Output the (X, Y) coordinate of the center of the cell containing the given text.  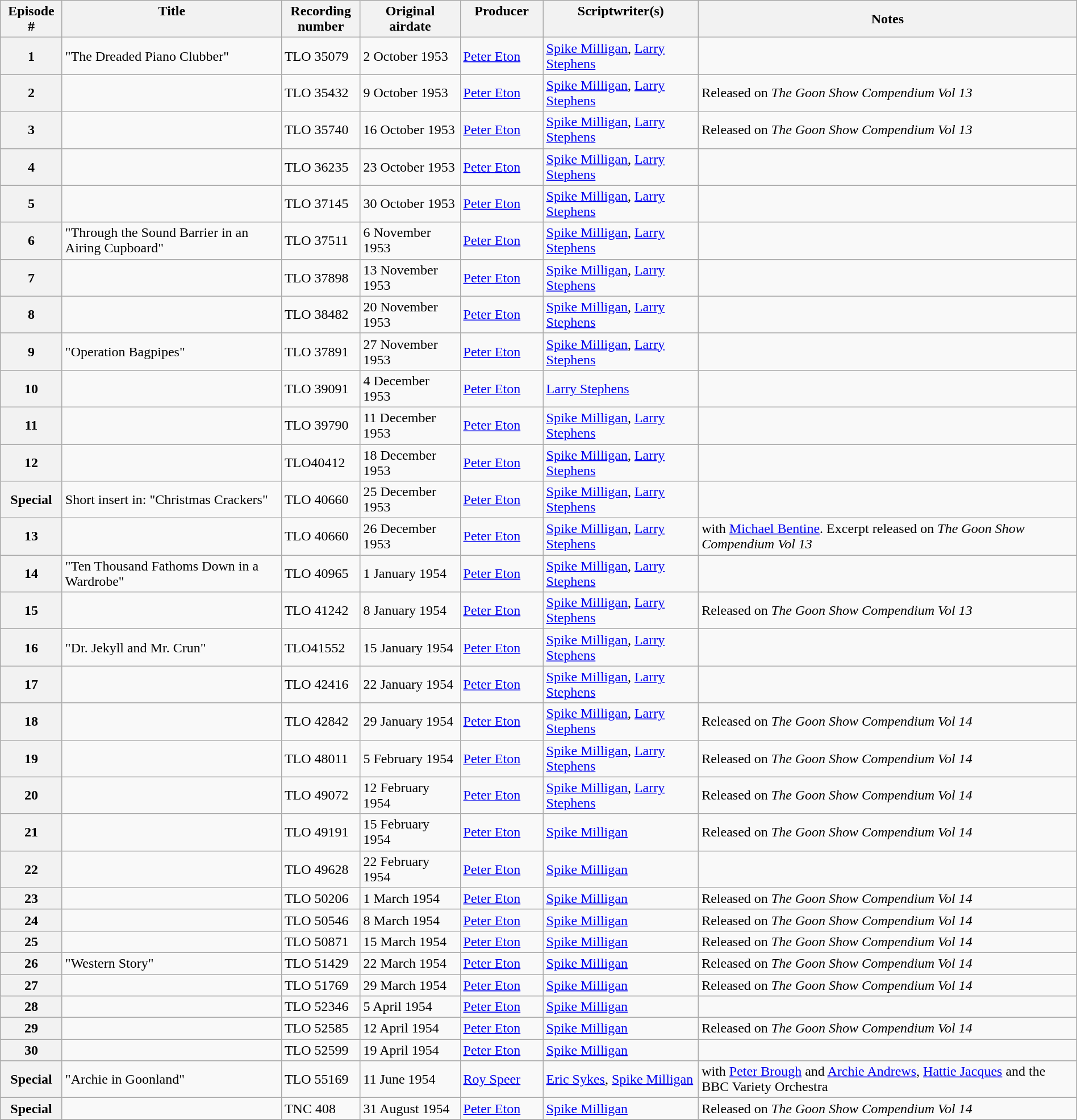
TLO 41242 (320, 610)
TLO 52346 (320, 1007)
TLO 50546 (320, 920)
22 March 1954 (410, 963)
30 October 1953 (410, 203)
3 (32, 130)
TLO 48011 (320, 758)
Eric Sykes, Spike Milligan (621, 1080)
23 (32, 898)
26 December 1953 (410, 536)
"Dr. Jekyll and Mr. Crun" (172, 648)
TLO 52599 (320, 1050)
18 (32, 722)
22 (32, 869)
8 March 1954 (410, 920)
TLO 52585 (320, 1029)
with Michael Bentine. Excerpt released on The Goon Show Compendium Vol 13 (888, 536)
11 June 1954 (410, 1080)
"Operation Bagpipes" (172, 351)
20 November 1953 (410, 315)
4 December 1953 (410, 389)
TLO 35079 (320, 56)
TLO 37145 (320, 203)
TLO 49628 (320, 869)
1 (32, 56)
TLO 40965 (320, 574)
"Western Story" (172, 963)
TLO 50871 (320, 942)
TLO 49191 (320, 832)
"Ten Thousand Fathoms Down in a Wardrobe" (172, 574)
24 (32, 920)
11 December 1953 (410, 425)
TLO 49072 (320, 796)
18 December 1953 (410, 463)
with Peter Brough and Archie Andrews, Hattie Jacques and the BBC Variety Orchestra (888, 1080)
2 October 1953 (410, 56)
30 (32, 1050)
8 January 1954 (410, 610)
15 March 1954 (410, 942)
TLO 37511 (320, 241)
13 November 1953 (410, 277)
20 (32, 796)
13 (32, 536)
TLO 35740 (320, 130)
27 November 1953 (410, 351)
17 (32, 684)
12 April 1954 (410, 1029)
Recording number (320, 19)
Larry Stephens (621, 389)
Scriptwriter(s) (621, 19)
16 (32, 648)
29 (32, 1029)
22 February 1954 (410, 869)
19 April 1954 (410, 1050)
Title (172, 19)
15 (32, 610)
28 (32, 1007)
10 (32, 389)
TLO41552 (320, 648)
15 January 1954 (410, 648)
TLO 38482 (320, 315)
16 October 1953 (410, 130)
5 April 1954 (410, 1007)
TLO 39790 (320, 425)
27 (32, 985)
TLO 50206 (320, 898)
TLO40412 (320, 463)
14 (32, 574)
TLO 39091 (320, 389)
6 November 1953 (410, 241)
29 January 1954 (410, 722)
TLO 55169 (320, 1080)
5 (32, 203)
21 (32, 832)
Episode # (32, 19)
5 February 1954 (410, 758)
9 October 1953 (410, 93)
2 (32, 93)
25 (32, 942)
23 October 1953 (410, 167)
9 (32, 351)
26 (32, 963)
TLO 51769 (320, 985)
1 January 1954 (410, 574)
TLO 37891 (320, 351)
8 (32, 315)
22 January 1954 (410, 684)
TLO 42842 (320, 722)
TLO 37898 (320, 277)
15 February 1954 (410, 832)
TLO 51429 (320, 963)
"Through the Sound Barrier in an Airing Cupboard" (172, 241)
25 December 1953 (410, 500)
"Archie in Goonland" (172, 1080)
Original airdate (410, 19)
12 (32, 463)
Notes (888, 19)
4 (32, 167)
TLO 42416 (320, 684)
Roy Speer (502, 1080)
TNC 408 (320, 1109)
Short insert in: "Christmas Crackers" (172, 500)
31 August 1954 (410, 1109)
"The Dreaded Piano Clubber" (172, 56)
29 March 1954 (410, 985)
6 (32, 241)
19 (32, 758)
1 March 1954 (410, 898)
7 (32, 277)
TLO 36235 (320, 167)
Producer (502, 19)
12 February 1954 (410, 796)
TLO 35432 (320, 93)
11 (32, 425)
